Detect which cell encompasses the target text, then output its [x, y] center coordinate. 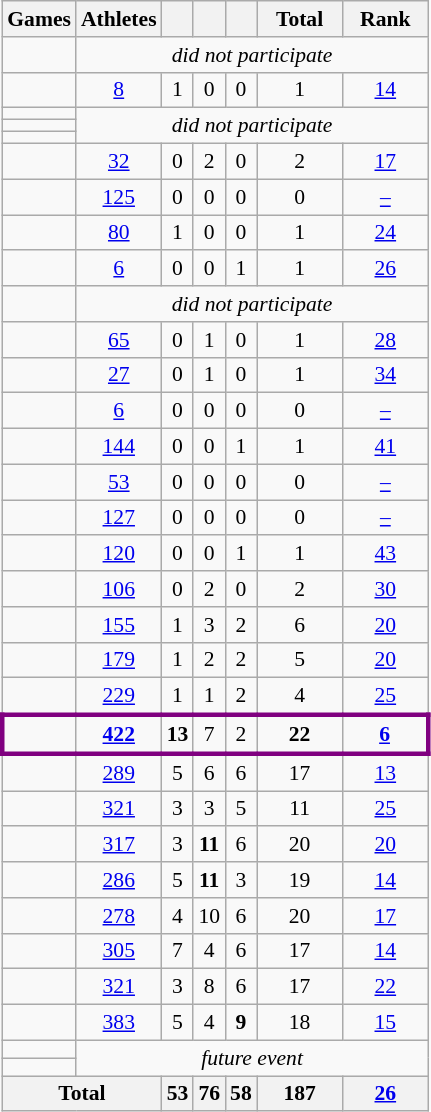
155 [119, 625]
179 [119, 660]
18 [300, 1023]
Rank [385, 19]
76 [209, 1094]
286 [119, 880]
10 [209, 916]
9 [241, 1023]
24 [385, 233]
317 [119, 845]
422 [119, 734]
127 [119, 518]
106 [119, 589]
Games [39, 19]
144 [119, 447]
229 [119, 696]
32 [119, 162]
65 [119, 340]
278 [119, 916]
41 [385, 447]
125 [119, 197]
187 [300, 1094]
15 [385, 1023]
43 [385, 554]
80 [119, 233]
58 [241, 1094]
120 [119, 554]
383 [119, 1023]
34 [385, 375]
305 [119, 951]
Athletes [119, 19]
30 [385, 589]
19 [300, 880]
future event [252, 1058]
27 [119, 375]
28 [385, 340]
289 [119, 772]
